Search for the cell housing the specified text and yield its (x, y) center coordinate. 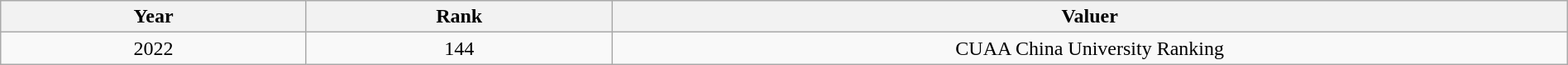
2022 (154, 48)
Rank (459, 17)
Year (154, 17)
CUAA China University Ranking (1090, 48)
Valuer (1090, 17)
144 (459, 48)
